Scan for the cell matching the given text and deliver its [X, Y] coordinate at center. 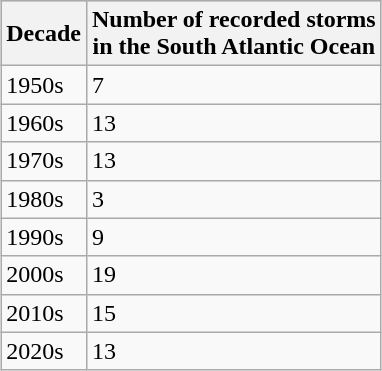
3 [234, 199]
Number of recorded stormsin the South Atlantic Ocean [234, 34]
1970s [44, 161]
2000s [44, 275]
Decade [44, 34]
1950s [44, 85]
9 [234, 237]
1960s [44, 123]
1980s [44, 199]
1990s [44, 237]
19 [234, 275]
2010s [44, 313]
7 [234, 85]
2020s [44, 351]
15 [234, 313]
